Search for the cell housing the specified text and yield its [x, y] center coordinate. 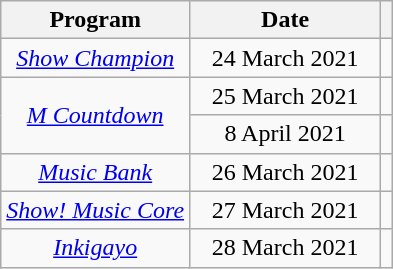
Date [286, 20]
25 March 2021 [286, 96]
24 March 2021 [286, 58]
Music Bank [96, 172]
27 March 2021 [286, 210]
28 March 2021 [286, 248]
Show Champion [96, 58]
26 March 2021 [286, 172]
Inkigayo [96, 248]
8 April 2021 [286, 134]
Program [96, 20]
M Countdown [96, 115]
Show! Music Core [96, 210]
